For the text-containing cell, return its midpoint in (x, y) coordinate format. 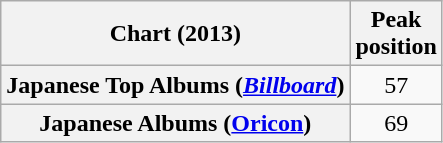
Peak position (396, 34)
Chart (2013) (176, 34)
57 (396, 85)
Japanese Top Albums (Billboard) (176, 85)
69 (396, 123)
Japanese Albums (Oricon) (176, 123)
